Scan for the cell matching the given text and deliver its (X, Y) coordinate at center. 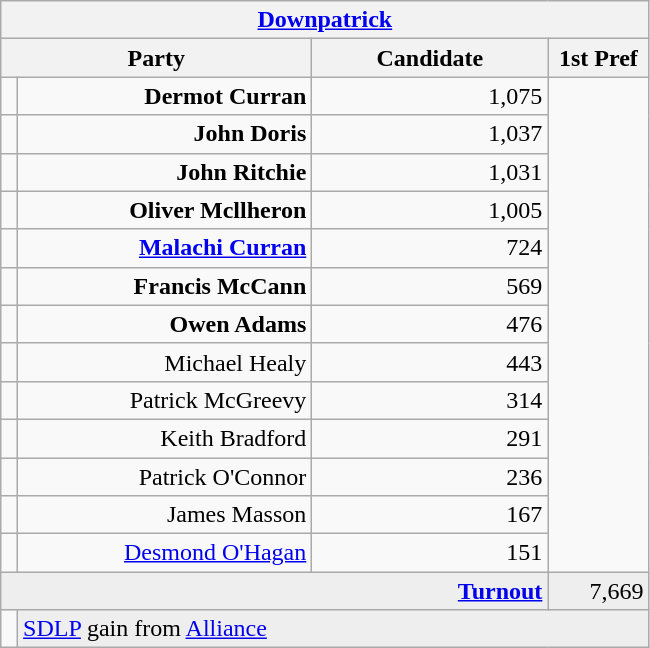
Party (156, 58)
569 (430, 286)
Patrick O'Connor (165, 477)
James Masson (165, 515)
Malachi Curran (165, 248)
Keith Bradford (165, 438)
Turnout (274, 591)
Downpatrick (325, 20)
1,037 (430, 134)
1,075 (430, 96)
Desmond O'Hagan (165, 553)
Michael Healy (165, 362)
7,669 (598, 591)
Oliver Mcllheron (165, 210)
John Doris (165, 134)
Dermot Curran (165, 96)
John Ritchie (165, 172)
Candidate (430, 58)
Francis McCann (165, 286)
1,005 (430, 210)
724 (430, 248)
1,031 (430, 172)
151 (430, 553)
236 (430, 477)
Owen Adams (165, 324)
167 (430, 515)
SDLP gain from Alliance (334, 629)
476 (430, 324)
291 (430, 438)
Patrick McGreevy (165, 400)
1st Pref (598, 58)
314 (430, 400)
443 (430, 362)
